Provide the (x, y) coordinate of the cell's center where the given text is located.  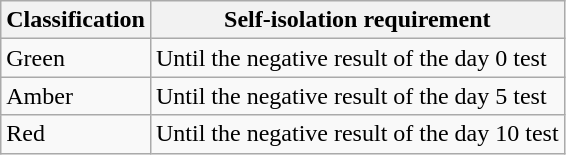
Amber (76, 96)
Red (76, 134)
Green (76, 58)
Until the negative result of the day 10 test (357, 134)
Until the negative result of the day 0 test (357, 58)
Classification (76, 20)
Self-isolation requirement (357, 20)
Until the negative result of the day 5 test (357, 96)
